Identify which cell holds the provided text, then report its [x, y] central coordinate. 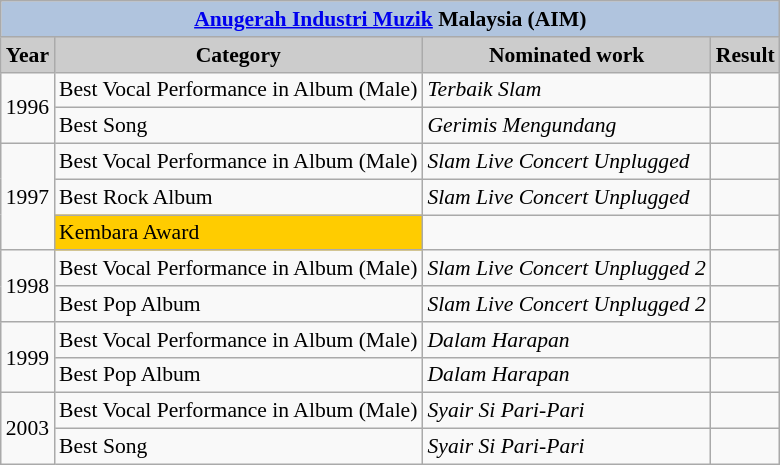
1996 [28, 108]
Gerimis Mengundang [566, 126]
2003 [28, 428]
Category [238, 55]
Nominated work [566, 55]
Anugerah Industri Muzik Malaysia (AIM) [390, 19]
Terbaik Slam [566, 90]
Best Rock Album [238, 197]
1997 [28, 198]
1998 [28, 286]
Result [746, 55]
Kembara Award [238, 233]
Year [28, 55]
1999 [28, 358]
